Return the [X, Y] coordinate for the center point of the cell that contains the specified text.  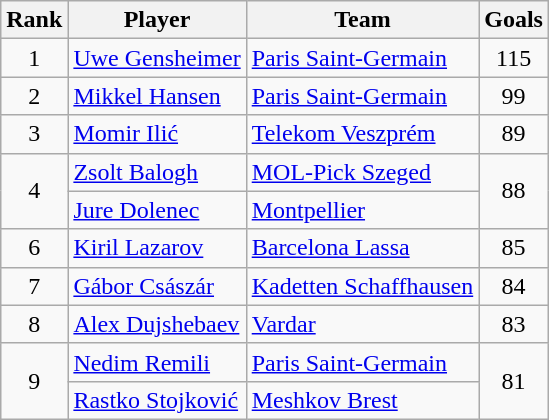
Jure Dolenec [157, 210]
Team [362, 20]
1 [34, 58]
4 [34, 191]
Player [157, 20]
89 [514, 134]
88 [514, 191]
81 [514, 381]
Telekom Veszprém [362, 134]
Montpellier [362, 210]
3 [34, 134]
115 [514, 58]
Meshkov Brest [362, 400]
Rastko Stojković [157, 400]
7 [34, 286]
6 [34, 248]
99 [514, 96]
2 [34, 96]
Alex Dujshebaev [157, 324]
MOL-Pick Szeged [362, 172]
Vardar [362, 324]
Momir Ilić [157, 134]
Mikkel Hansen [157, 96]
Rank [34, 20]
Barcelona Lassa [362, 248]
Uwe Gensheimer [157, 58]
83 [514, 324]
9 [34, 381]
8 [34, 324]
Nedim Remili [157, 362]
84 [514, 286]
Gábor Császár [157, 286]
Kiril Lazarov [157, 248]
Kadetten Schaffhausen [362, 286]
85 [514, 248]
Goals [514, 20]
Zsolt Balogh [157, 172]
